From the cell containing the given text, extract its center point as [x, y] coordinate. 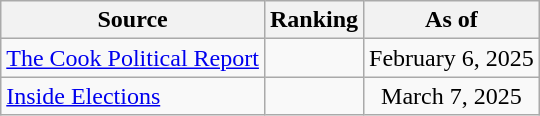
Ranking [314, 20]
February 6, 2025 [452, 58]
The Cook Political Report [133, 58]
March 7, 2025 [452, 96]
Inside Elections [133, 96]
Source [133, 20]
As of [452, 20]
